Provide the (x, y) coordinate of the cell's center where the given text is located.  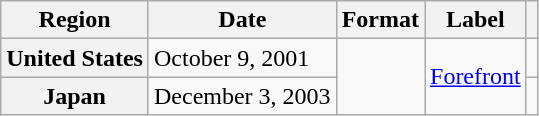
Date (242, 20)
Forefront (475, 77)
December 3, 2003 (242, 96)
Format (380, 20)
Japan (75, 96)
Label (475, 20)
United States (75, 58)
October 9, 2001 (242, 58)
Region (75, 20)
